From the cell containing the given text, extract its center point as [X, Y] coordinate. 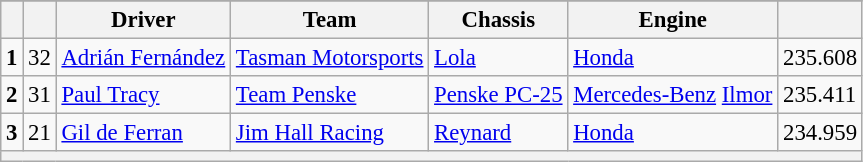
Driver [143, 20]
Gil de Ferran [143, 133]
Adrián Fernández [143, 58]
Jim Hall Racing [330, 133]
Team [330, 20]
Engine [673, 20]
Chassis [498, 20]
31 [40, 95]
Lola [498, 58]
235.608 [820, 58]
3 [12, 133]
Penske PC-25 [498, 95]
Team Penske [330, 95]
Reynard [498, 133]
32 [40, 58]
Paul Tracy [143, 95]
235.411 [820, 95]
21 [40, 133]
Mercedes-Benz Ilmor [673, 95]
1 [12, 58]
Tasman Motorsports [330, 58]
234.959 [820, 133]
2 [12, 95]
